Detect which cell encompasses the target text, then output its [x, y] center coordinate. 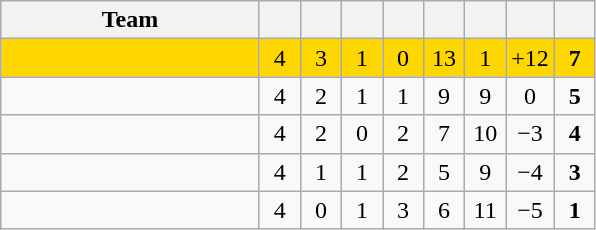
−5 [530, 210]
10 [486, 134]
Team [130, 20]
−3 [530, 134]
+12 [530, 58]
−4 [530, 172]
11 [486, 210]
13 [444, 58]
6 [444, 210]
